Output the (X, Y) coordinate of the center of the cell containing the given text.  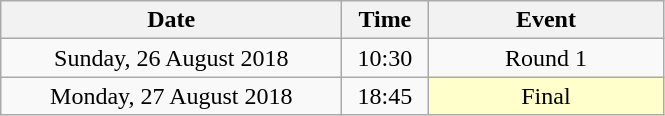
18:45 (385, 96)
Sunday, 26 August 2018 (172, 58)
Time (385, 20)
10:30 (385, 58)
Final (546, 96)
Monday, 27 August 2018 (172, 96)
Round 1 (546, 58)
Event (546, 20)
Date (172, 20)
